Extract the (x, y) coordinate from the center of the cell holding the provided text.  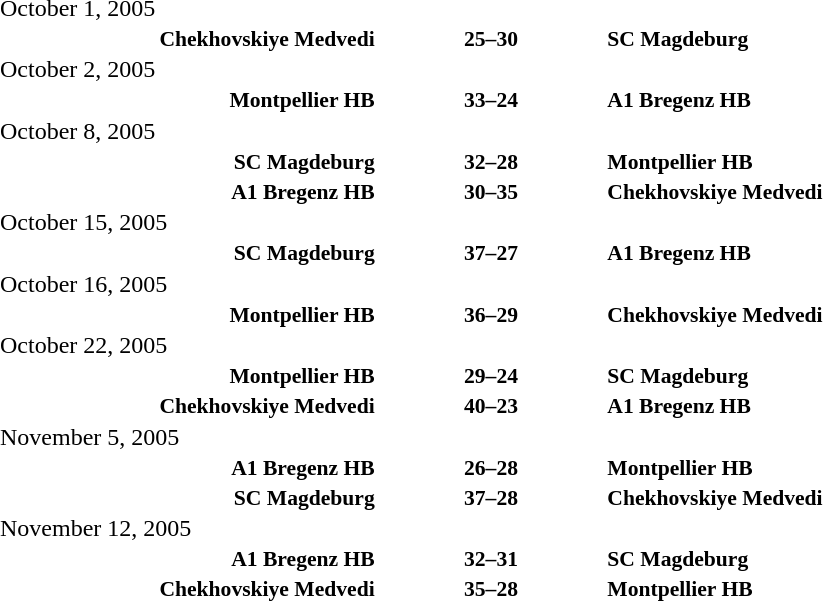
29–24 (492, 376)
30–35 (492, 192)
37–28 (492, 498)
32–28 (492, 162)
40–23 (492, 406)
32–31 (492, 559)
37–27 (492, 253)
26–28 (492, 468)
25–30 (492, 38)
33–24 (492, 100)
36–29 (492, 314)
